Output the [x, y] coordinate of the center of the cell containing the given text.  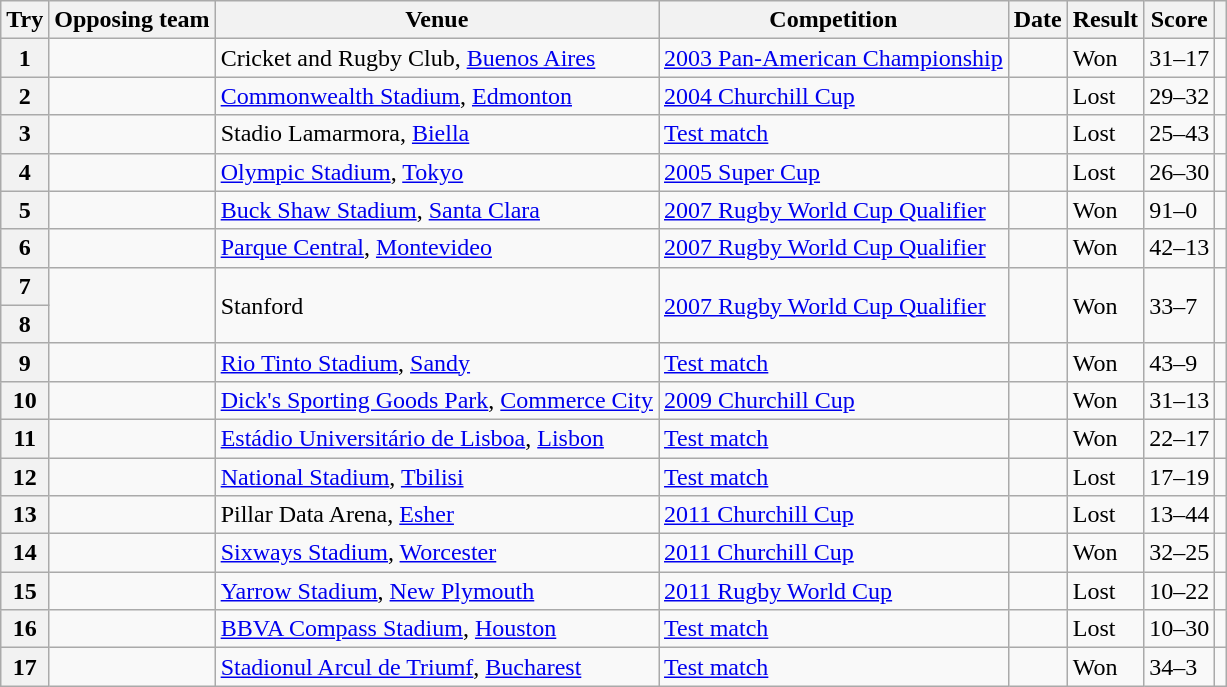
25–43 [1180, 134]
Yarrow Stadium, New Plymouth [436, 591]
Cricket and Rugby Club, Buenos Aires [436, 58]
Try [25, 20]
5 [25, 210]
33–7 [1180, 305]
11 [25, 438]
9 [25, 362]
Parque Central, Montevideo [436, 248]
7 [25, 286]
2011 Rugby World Cup [833, 591]
National Stadium, Tbilisi [436, 477]
34–3 [1180, 667]
15 [25, 591]
13–44 [1180, 515]
10 [25, 400]
3 [25, 134]
42–13 [1180, 248]
4 [25, 172]
2004 Churchill Cup [833, 96]
10–30 [1180, 629]
32–25 [1180, 553]
Pillar Data Arena, Esher [436, 515]
29–32 [1180, 96]
91–0 [1180, 210]
Estádio Universitário de Lisboa, Lisbon [436, 438]
Score [1180, 20]
2009 Churchill Cup [833, 400]
8 [25, 324]
31–13 [1180, 400]
BBVA Compass Stadium, Houston [436, 629]
2005 Super Cup [833, 172]
2003 Pan-American Championship [833, 58]
2 [25, 96]
Venue [436, 20]
17 [25, 667]
Dick's Sporting Goods Park, Commerce City [436, 400]
Competition [833, 20]
13 [25, 515]
Stadio Lamarmora, Biella [436, 134]
10–22 [1180, 591]
1 [25, 58]
Opposing team [132, 20]
26–30 [1180, 172]
14 [25, 553]
22–17 [1180, 438]
Stadionul Arcul de Triumf, Bucharest [436, 667]
Commonwealth Stadium, Edmonton [436, 96]
17–19 [1180, 477]
Stanford [436, 305]
Sixways Stadium, Worcester [436, 553]
12 [25, 477]
16 [25, 629]
43–9 [1180, 362]
31–17 [1180, 58]
Date [1038, 20]
Rio Tinto Stadium, Sandy [436, 362]
6 [25, 248]
Buck Shaw Stadium, Santa Clara [436, 210]
Olympic Stadium, Tokyo [436, 172]
Result [1105, 20]
